Locate the cell with the specified text and output its [X, Y] center coordinate. 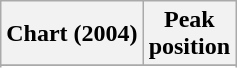
Chart (2004) [72, 34]
Peak position [189, 34]
